Provide the [x, y] coordinate of the cell's center where the given text is located.  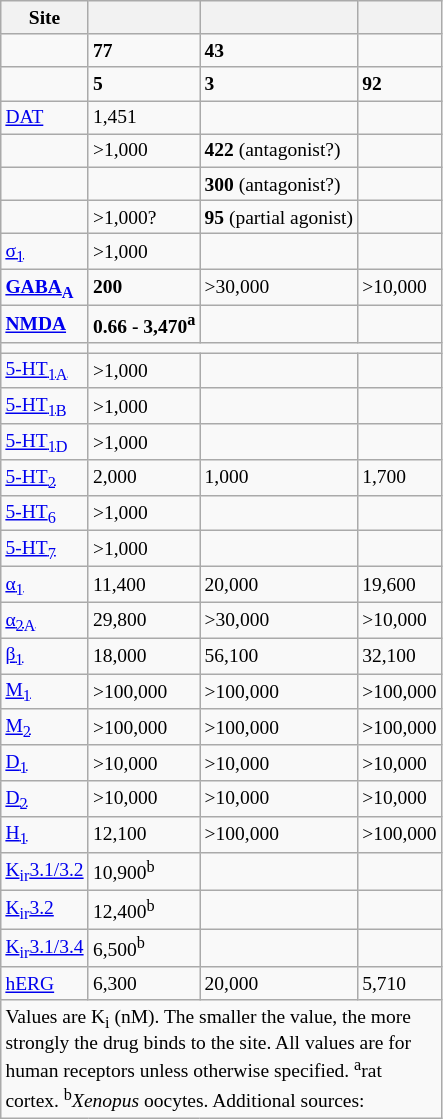
σ1 [44, 252]
1,000 [279, 478]
Site [44, 18]
29,800 [144, 620]
5-HT1D [44, 442]
α2A [44, 620]
>1,000? [144, 216]
19,600 [400, 585]
hERG [44, 984]
5-HT7 [44, 549]
5 [144, 84]
56,100 [279, 656]
D1 [44, 763]
5-HT1A [44, 371]
0.66 - 3,470a [144, 324]
92 [400, 84]
5-HT1B [44, 406]
5,710 [400, 984]
M1 [44, 692]
5-HT2 [44, 478]
12,400b [144, 909]
95 (partial agonist) [279, 216]
NMDA [44, 324]
422 (antagonist?) [279, 150]
5-HT6 [44, 513]
M2 [44, 727]
300 (antagonist?) [279, 184]
3 [279, 84]
11,400 [144, 585]
2,000 [144, 478]
Kir3.1/3.4 [44, 948]
H1 [44, 834]
β1 [44, 656]
6,500b [144, 948]
α1 [44, 585]
18,000 [144, 656]
10,900b [144, 871]
D2 [44, 799]
6,300 [144, 984]
Kir3.1/3.2 [44, 871]
43 [279, 50]
32,100 [400, 656]
12,100 [144, 834]
1,700 [400, 478]
Kir3.2 [44, 909]
1,451 [144, 118]
GABAA [44, 287]
DAT [44, 118]
200 [144, 287]
77 [144, 50]
